Return [x, y] of the center of cell containing provided text 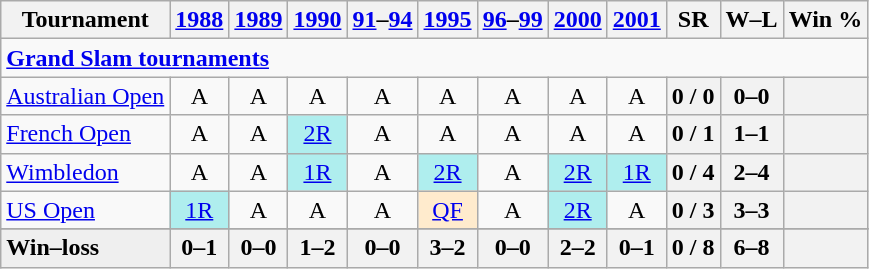
French Open [86, 134]
2–4 [752, 172]
6–8 [752, 248]
0 / 0 [693, 96]
0 / 1 [693, 134]
QF [448, 210]
1–2 [318, 248]
1–1 [752, 134]
2000 [578, 20]
Wimbledon [86, 172]
96–99 [512, 20]
0 / 3 [693, 210]
1988 [200, 20]
1990 [318, 20]
Win–loss [86, 248]
3–3 [752, 210]
0 / 8 [693, 248]
3–2 [448, 248]
1989 [258, 20]
Australian Open [86, 96]
91–94 [382, 20]
0 / 4 [693, 172]
Grand Slam tournaments [434, 58]
2–2 [578, 248]
SR [693, 20]
US Open [86, 210]
Win % [826, 20]
1995 [448, 20]
2001 [636, 20]
Tournament [86, 20]
W–L [752, 20]
